For the text-containing cell, return its midpoint in (x, y) coordinate format. 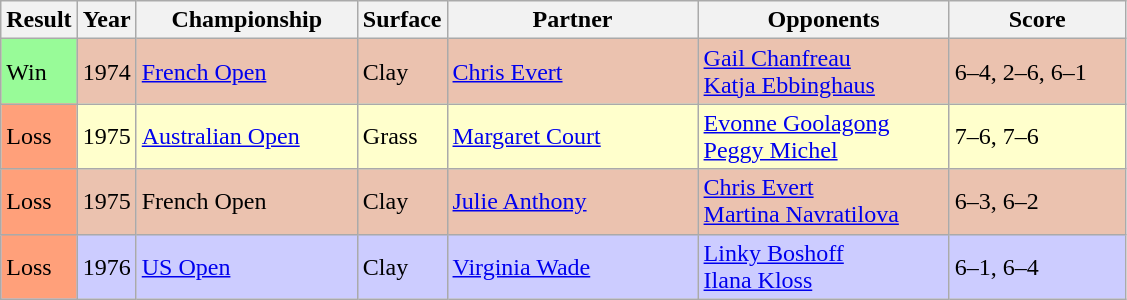
Evonne Goolagong Peggy Michel (824, 136)
7–6, 7–6 (1037, 136)
US Open (246, 266)
Win (39, 72)
Partner (572, 20)
6–3, 6–2 (1037, 202)
Opponents (824, 20)
Result (39, 20)
Virginia Wade (572, 266)
Year (106, 20)
Grass (402, 136)
Gail Chanfreau Katja Ebbinghaus (824, 72)
Championship (246, 20)
Score (1037, 20)
Surface (402, 20)
Margaret Court (572, 136)
Chris Evert (572, 72)
6–4, 2–6, 6–1 (1037, 72)
Linky Boshoff Ilana Kloss (824, 266)
1976 (106, 266)
6–1, 6–4 (1037, 266)
Chris Evert Martina Navratilova (824, 202)
Julie Anthony (572, 202)
Australian Open (246, 136)
1974 (106, 72)
